For the text-containing cell, return its midpoint in (X, Y) coordinate format. 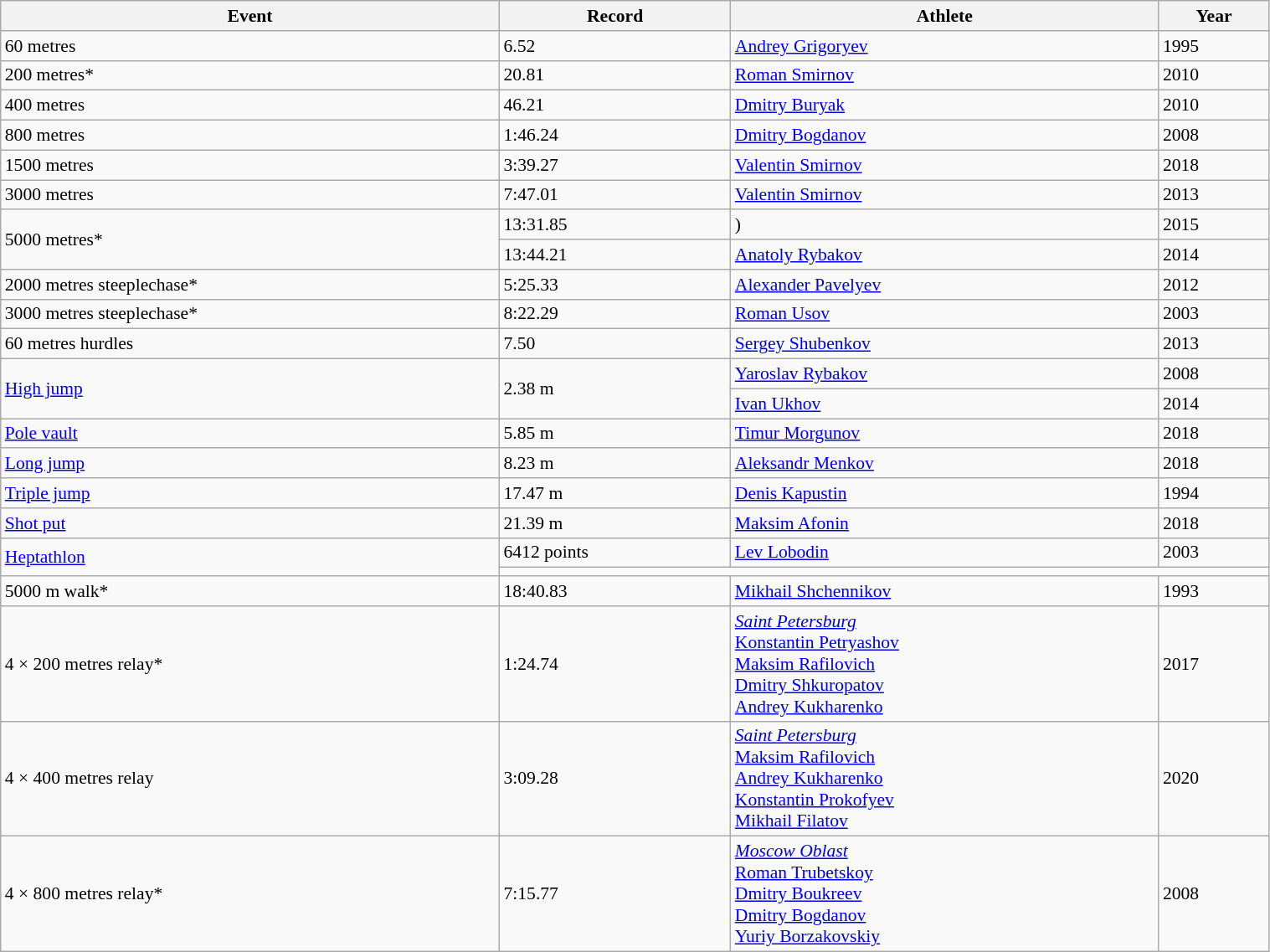
60 metres hurdles (250, 344)
Event (250, 16)
Timur Morgunov (944, 434)
2000 metres steeplechase* (250, 285)
Andrey Grigoryev (944, 46)
7:15.77 (614, 894)
Year (1214, 16)
13:44.21 (614, 255)
400 metres (250, 105)
8:22.29 (614, 314)
Saint PetersburgMaksim RafilovichAndrey KukharenkoKonstantin ProkofyevMikhail Filatov (944, 779)
60 metres (250, 46)
3:09.28 (614, 779)
1995 (1214, 46)
7:47.01 (614, 195)
4 × 400 metres relay (250, 779)
17.47 m (614, 493)
Sergey Shubenkov (944, 344)
5000 metres* (250, 239)
2012 (1214, 285)
5000 m walk* (250, 591)
Yaroslav Rybakov (944, 374)
2015 (1214, 225)
1500 metres (250, 165)
1:24.74 (614, 664)
20.81 (614, 75)
) (944, 225)
Dmitry Buryak (944, 105)
200 metres* (250, 75)
1994 (1214, 493)
Heptathlon (250, 557)
Long jump (250, 464)
2017 (1214, 664)
Athlete (944, 16)
1993 (1214, 591)
Roman Smirnov (944, 75)
2020 (1214, 779)
1:46.24 (614, 136)
3:39.27 (614, 165)
Maksim Afonin (944, 523)
Denis Kapustin (944, 493)
Saint PetersburgKonstantin PetryashovMaksim RafilovichDmitry ShkuropatovAndrey Kukharenko (944, 664)
18:40.83 (614, 591)
Lev Lobodin (944, 553)
21.39 m (614, 523)
800 metres (250, 136)
Dmitry Bogdanov (944, 136)
5.85 m (614, 434)
13:31.85 (614, 225)
8.23 m (614, 464)
3000 metres (250, 195)
High jump (250, 389)
Triple jump (250, 493)
5:25.33 (614, 285)
7.50 (614, 344)
3000 metres steeplechase* (250, 314)
Anatoly Rybakov (944, 255)
Record (614, 16)
Alexander Pavelyev (944, 285)
Mikhail Shchennikov (944, 591)
Aleksandr Menkov (944, 464)
Shot put (250, 523)
Moscow OblastRoman TrubetskoyDmitry BoukreevDmitry BogdanovYuriy Borzakovskiy (944, 894)
4 × 200 metres relay* (250, 664)
2.38 m (614, 389)
Roman Usov (944, 314)
Pole vault (250, 434)
46.21 (614, 105)
6412 points (614, 553)
6.52 (614, 46)
4 × 800 metres relay* (250, 894)
Ivan Ukhov (944, 404)
